Search for the cell housing the specified text and yield its [x, y] center coordinate. 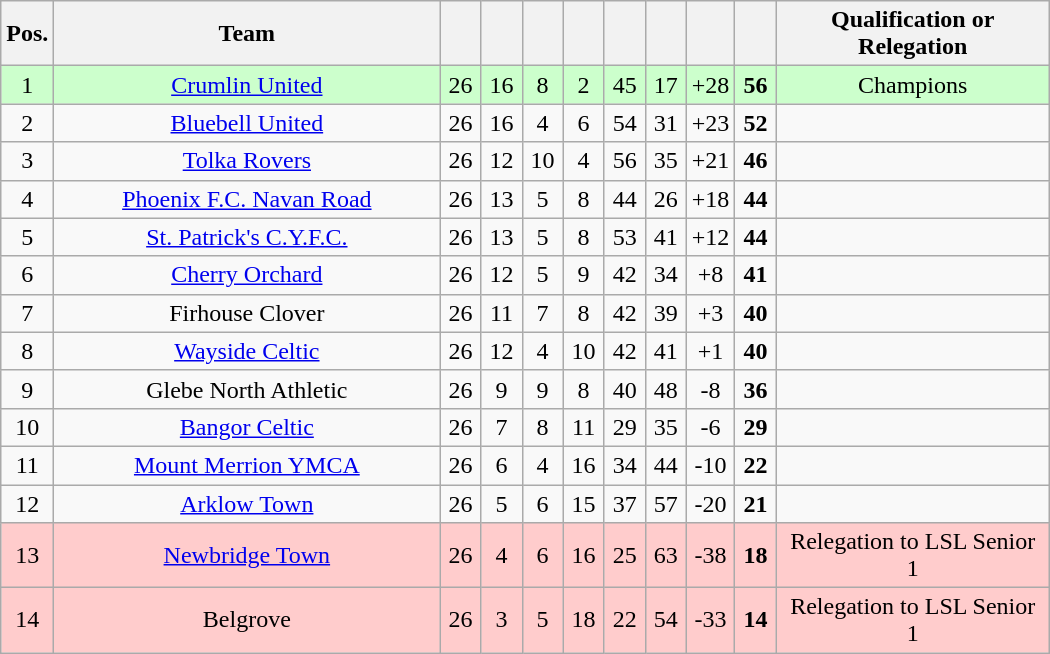
Arklow Town [247, 503]
Belgrove [247, 620]
-10 [710, 465]
21 [756, 503]
-6 [710, 427]
Cherry Orchard [247, 275]
+18 [710, 199]
+21 [710, 161]
Champions [913, 85]
-33 [710, 620]
-38 [710, 556]
53 [624, 237]
Bangor Celtic [247, 427]
+8 [710, 275]
37 [624, 503]
Tolka Rovers [247, 161]
17 [666, 85]
Wayside Celtic [247, 351]
1 [28, 85]
15 [584, 503]
57 [666, 503]
46 [756, 161]
St. Patrick's C.Y.F.C. [247, 237]
+3 [710, 313]
36 [756, 389]
-20 [710, 503]
+28 [710, 85]
-8 [710, 389]
Qualification or Relegation [913, 34]
Newbridge Town [247, 556]
Team [247, 34]
52 [756, 123]
Mount Merrion YMCA [247, 465]
48 [666, 389]
Bluebell United [247, 123]
63 [666, 556]
39 [666, 313]
Firhouse Clover [247, 313]
Glebe North Athletic [247, 389]
+12 [710, 237]
Phoenix F.C. Navan Road [247, 199]
Pos. [28, 34]
+1 [710, 351]
Crumlin United [247, 85]
45 [624, 85]
31 [666, 123]
25 [624, 556]
+23 [710, 123]
